Determine the (X, Y) coordinate at the center of the cell enclosing the given text.  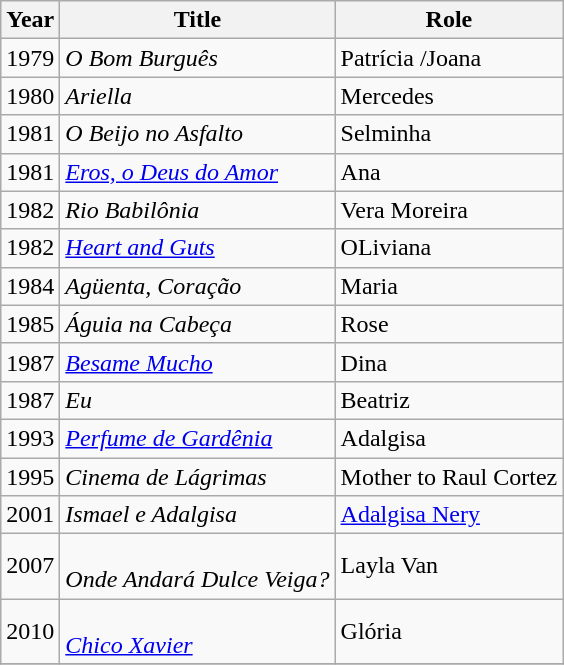
Cinema de Lágrimas (198, 477)
Onde Andará Dulce Veiga? (198, 566)
Perfume de Gardênia (198, 438)
Rose (449, 324)
Adalgisa Nery (449, 515)
Title (198, 20)
Glória (449, 632)
Patrícia /Joana (449, 58)
Role (449, 20)
Layla Van (449, 566)
Ariella (198, 96)
1995 (30, 477)
Maria (449, 286)
Chico Xavier (198, 632)
Selminha (449, 134)
1980 (30, 96)
Adalgisa (449, 438)
Mercedes (449, 96)
Ana (449, 172)
Heart and Guts (198, 248)
Rio Babilônia (198, 210)
Dina (449, 362)
2007 (30, 566)
O Bom Burguês (198, 58)
2010 (30, 632)
Vera Moreira (449, 210)
Ismael e Adalgisa (198, 515)
Eu (198, 400)
1985 (30, 324)
1979 (30, 58)
Eros, o Deus do Amor (198, 172)
OLiviana (449, 248)
Mother to Raul Cortez (449, 477)
1984 (30, 286)
Águia na Cabeça (198, 324)
Year (30, 20)
O Beijo no Asfalto (198, 134)
Besame Mucho (198, 362)
Beatriz (449, 400)
Agüenta, Coração (198, 286)
2001 (30, 515)
1993 (30, 438)
